Detect which cell encompasses the target text, then output its [x, y] center coordinate. 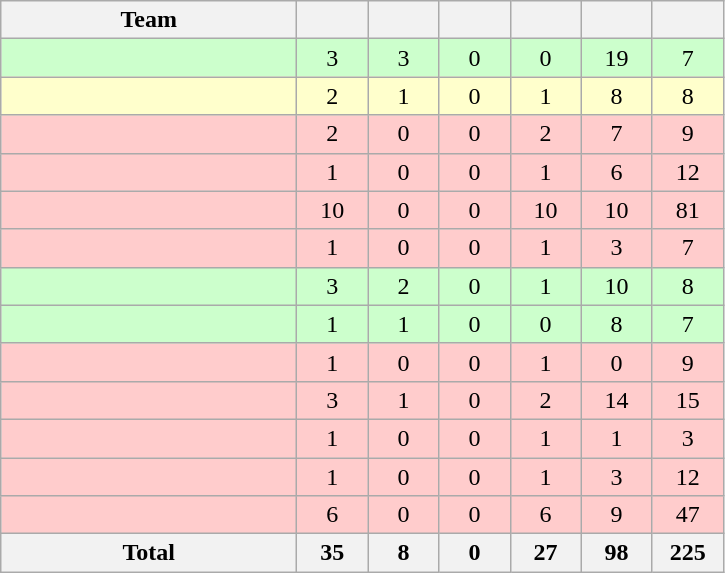
47 [688, 515]
98 [616, 553]
Team [149, 20]
19 [616, 58]
225 [688, 553]
Total [149, 553]
14 [616, 400]
15 [688, 400]
27 [546, 553]
35 [332, 553]
81 [688, 210]
